Return (X, Y) of the center of cell containing provided text 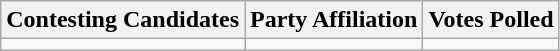
Contesting Candidates (123, 20)
Party Affiliation (334, 20)
Votes Polled (491, 20)
